Extract the (x, y) coordinate from the center of the cell holding the provided text.  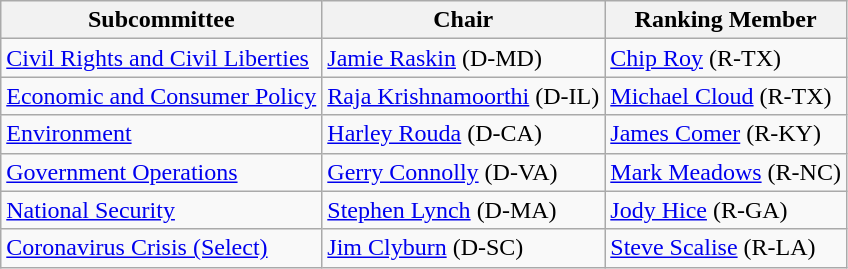
Harley Rouda (D-CA) (464, 134)
Government Operations (162, 172)
Stephen Lynch (D-MA) (464, 210)
Environment (162, 134)
Chair (464, 20)
Steve Scalise (R-LA) (726, 248)
James Comer (R-KY) (726, 134)
Subcommittee (162, 20)
Gerry Connolly (D-VA) (464, 172)
Coronavirus Crisis (Select) (162, 248)
National Security (162, 210)
Ranking Member (726, 20)
Jim Clyburn (D-SC) (464, 248)
Chip Roy (R-TX) (726, 58)
Michael Cloud (R-TX) (726, 96)
Jamie Raskin (D-MD) (464, 58)
Economic and Consumer Policy (162, 96)
Jody Hice (R-GA) (726, 210)
Civil Rights and Civil Liberties (162, 58)
Mark Meadows (R-NC) (726, 172)
Raja Krishnamoorthi (D-IL) (464, 96)
